From the cell containing the given text, extract its center point as (x, y) coordinate. 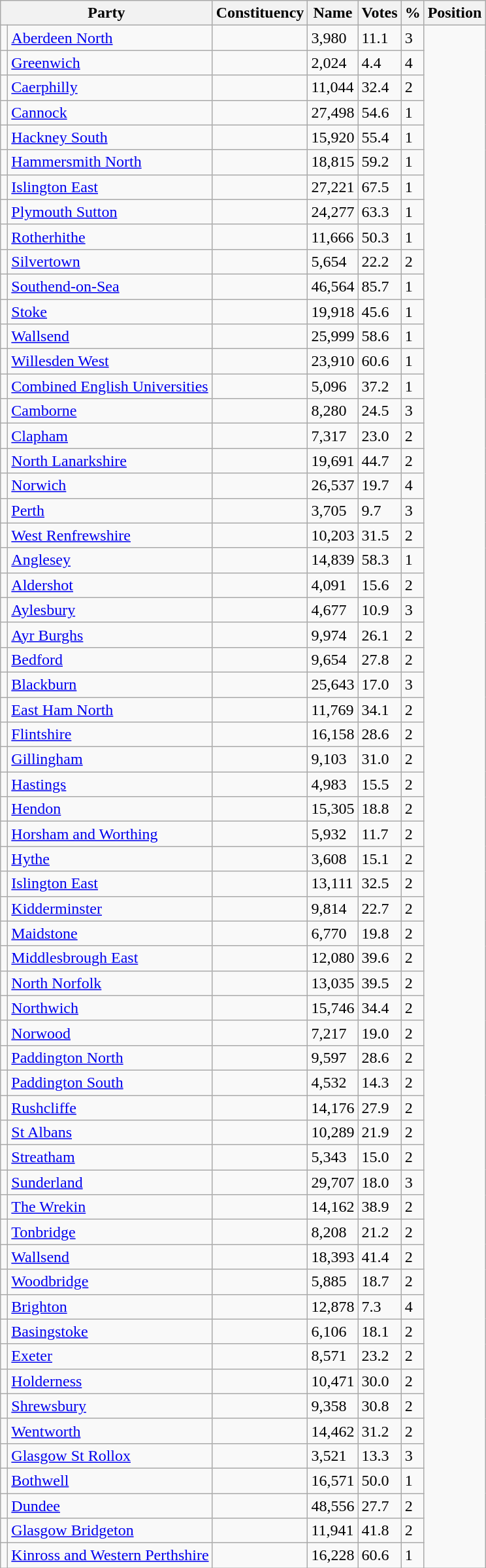
13,035 (333, 983)
Dundee (110, 1505)
St Albans (110, 1133)
8,280 (333, 411)
9,597 (333, 1058)
39.6 (380, 958)
Stoke (110, 312)
Glasgow St Rollox (110, 1456)
12,878 (333, 1307)
44.7 (380, 461)
9,974 (333, 635)
54.6 (380, 112)
58.6 (380, 337)
5,654 (333, 261)
11,666 (333, 237)
67.5 (380, 187)
Perth (110, 510)
58.3 (380, 560)
18.0 (380, 1182)
14,176 (333, 1108)
Bedford (110, 659)
21.2 (380, 1232)
55.4 (380, 137)
30.8 (380, 1406)
24,277 (333, 212)
23.2 (380, 1356)
Hythe (110, 859)
Silvertown (110, 261)
27,221 (333, 187)
34.1 (380, 709)
19.8 (380, 933)
Kidderminster (110, 909)
26.1 (380, 635)
24.5 (380, 411)
Hastings (110, 784)
Tonbridge (110, 1232)
39.5 (380, 983)
15,305 (333, 809)
14,162 (333, 1207)
27.7 (380, 1505)
Norwood (110, 1033)
Rotherhithe (110, 237)
14.3 (380, 1082)
85.7 (380, 286)
Camborne (110, 411)
59.2 (380, 162)
Hackney South (110, 137)
Horsham and Worthing (110, 834)
Wentworth (110, 1431)
11,769 (333, 709)
5,096 (333, 386)
4,983 (333, 784)
13,111 (333, 884)
8,571 (333, 1356)
3,608 (333, 859)
Votes (380, 13)
9,103 (333, 759)
Aldershot (110, 585)
29,707 (333, 1182)
Holderness (110, 1381)
Paddington South (110, 1082)
4,677 (333, 610)
14,462 (333, 1431)
8,208 (333, 1232)
4,091 (333, 585)
10,471 (333, 1381)
Brighton (110, 1307)
9.7 (380, 510)
Kinross and Western Perthshire (110, 1556)
Flintshire (110, 735)
Basingstoke (110, 1331)
5,885 (333, 1282)
25,643 (333, 684)
Sunderland (110, 1182)
19,691 (333, 461)
16,158 (333, 735)
50.3 (380, 237)
16,571 (333, 1480)
18,815 (333, 162)
11,044 (333, 88)
41.8 (380, 1531)
27.9 (380, 1108)
18,393 (333, 1257)
16,228 (333, 1556)
7.3 (380, 1307)
East Ham North (110, 709)
32.4 (380, 88)
Cannock (110, 112)
Bothwell (110, 1480)
27.8 (380, 659)
38.9 (380, 1207)
31.5 (380, 535)
5,932 (333, 834)
Aberdeen North (110, 38)
50.0 (380, 1480)
18.1 (380, 1331)
Party (106, 13)
18.7 (380, 1282)
Exeter (110, 1356)
14,839 (333, 560)
25,999 (333, 337)
Willesden West (110, 361)
10,289 (333, 1133)
Greenwich (110, 63)
Name (333, 13)
10,203 (333, 535)
Paddington North (110, 1058)
3,705 (333, 510)
18.8 (380, 809)
Shrewsbury (110, 1406)
19.0 (380, 1033)
Gillingham (110, 759)
Clapham (110, 436)
Anglesey (110, 560)
21.9 (380, 1133)
Southend-on-Sea (110, 286)
Blackburn (110, 684)
Norwich (110, 486)
11,941 (333, 1531)
9,358 (333, 1406)
34.4 (380, 1008)
31.2 (380, 1431)
7,317 (333, 436)
15,920 (333, 137)
9,654 (333, 659)
Hammersmith North (110, 162)
19,918 (333, 312)
6,106 (333, 1331)
46,564 (333, 286)
15.1 (380, 859)
West Renfrewshire (110, 535)
Streatham (110, 1158)
Constituency (260, 13)
7,217 (333, 1033)
3,521 (333, 1456)
31.0 (380, 759)
41.4 (380, 1257)
45.6 (380, 312)
23.0 (380, 436)
32.5 (380, 884)
Glasgow Bridgeton (110, 1531)
13.3 (380, 1456)
% (413, 13)
15.5 (380, 784)
9,814 (333, 909)
Plymouth Sutton (110, 212)
27,498 (333, 112)
23,910 (333, 361)
2,024 (333, 63)
15.0 (380, 1158)
15.6 (380, 585)
11.1 (380, 38)
15,746 (333, 1008)
26,537 (333, 486)
6,770 (333, 933)
22.7 (380, 909)
30.0 (380, 1381)
Northwich (110, 1008)
11.7 (380, 834)
North Lanarkshire (110, 461)
17.0 (380, 684)
Position (455, 13)
The Wrekin (110, 1207)
4.4 (380, 63)
48,556 (333, 1505)
Rushcliffe (110, 1108)
4,532 (333, 1082)
Caerphilly (110, 88)
Combined English Universities (110, 386)
Aylesbury (110, 610)
63.3 (380, 212)
10.9 (380, 610)
Hendon (110, 809)
Ayr Burghs (110, 635)
Maidstone (110, 933)
Woodbridge (110, 1282)
North Norfolk (110, 983)
5,343 (333, 1158)
22.2 (380, 261)
12,080 (333, 958)
3,980 (333, 38)
37.2 (380, 386)
19.7 (380, 486)
Middlesbrough East (110, 958)
